Provide the [X, Y] coordinate of the cell's center where the given text is located.  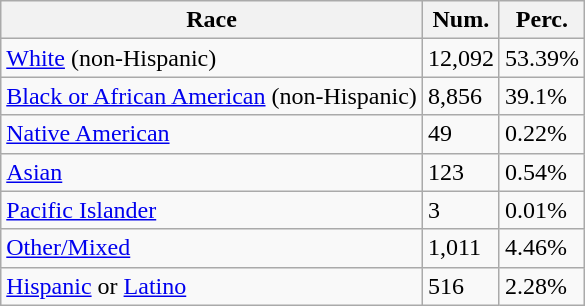
White (non-Hispanic) [212, 58]
Black or African American (non-Hispanic) [212, 96]
4.46% [542, 248]
Asian [212, 172]
3 [460, 210]
0.54% [542, 172]
2.28% [542, 286]
123 [460, 172]
516 [460, 286]
Other/Mixed [212, 248]
53.39% [542, 58]
Num. [460, 20]
Hispanic or Latino [212, 286]
39.1% [542, 96]
8,856 [460, 96]
Native American [212, 134]
49 [460, 134]
0.01% [542, 210]
Perc. [542, 20]
0.22% [542, 134]
1,011 [460, 248]
Pacific Islander [212, 210]
12,092 [460, 58]
Race [212, 20]
